For the text-containing cell, return its midpoint in [x, y] coordinate format. 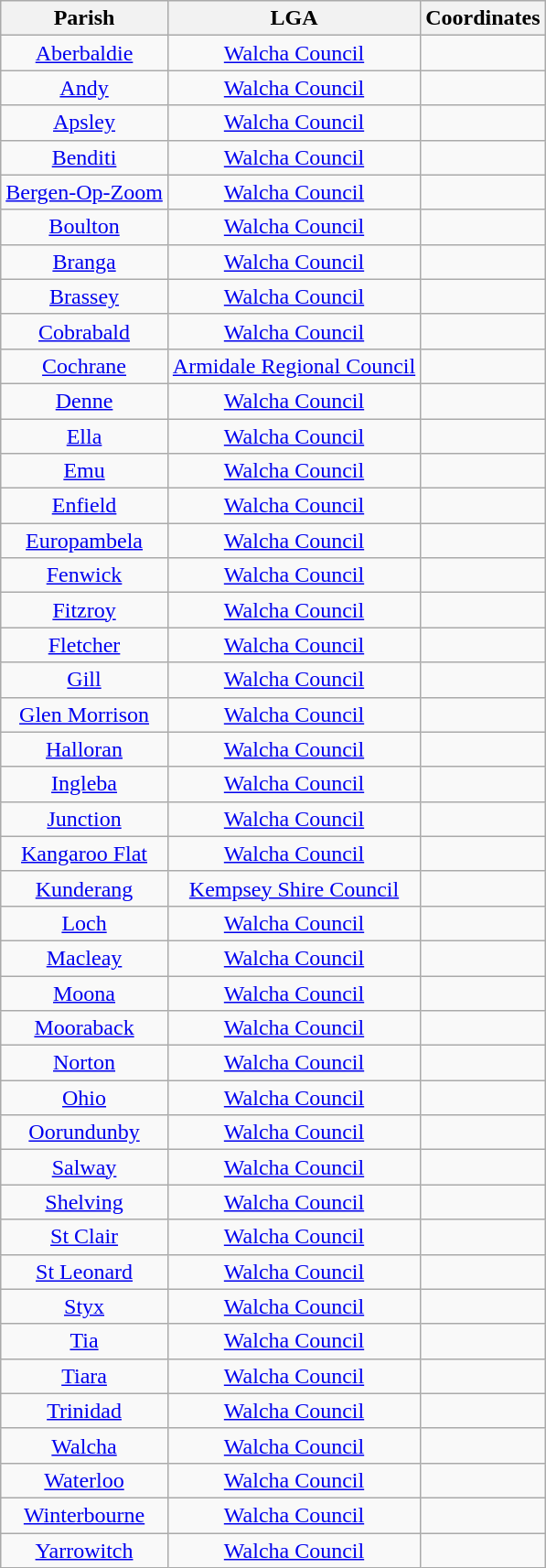
Kunderang [84, 888]
St Clair [84, 1237]
Tiara [84, 1376]
Enfield [84, 506]
Trinidad [84, 1411]
Loch [84, 923]
Macleay [84, 958]
Andy [84, 88]
Apsley [84, 123]
Styx [84, 1306]
Armidale Regional Council [294, 366]
Tia [84, 1341]
Denne [84, 401]
St Leonard [84, 1272]
Winterbourne [84, 1515]
Brassey [84, 296]
Salway [84, 1167]
Ingleba [84, 784]
Moona [84, 993]
Junction [84, 819]
Ella [84, 436]
Benditi [84, 157]
Fletcher [84, 645]
Glen Morrison [84, 714]
Halloran [84, 749]
Walcha [84, 1445]
Europambela [84, 541]
Kangaroo Flat [84, 854]
LGA [294, 18]
Fitzroy [84, 610]
Norton [84, 1063]
Ohio [84, 1098]
Coordinates [483, 18]
Shelving [84, 1202]
Fenwick [84, 575]
Boulton [84, 227]
Branga [84, 262]
Aberbaldie [84, 53]
Mooraback [84, 1028]
Gill [84, 680]
Waterloo [84, 1480]
Oorundunby [84, 1133]
Parish [84, 18]
Cochrane [84, 366]
Bergen-Op-Zoom [84, 192]
Emu [84, 471]
Cobrabald [84, 331]
Kempsey Shire Council [294, 888]
Yarrowitch [84, 1551]
